Provide the (x, y) coordinate of the cell's center where the given text is located.  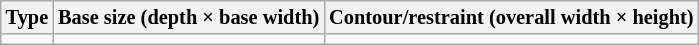
Base size (depth × base width) (188, 17)
Type (27, 17)
Contour/restraint (overall width × height) (511, 17)
